Find where the given text appears and provide that cell's center as (X, Y) coordinate. 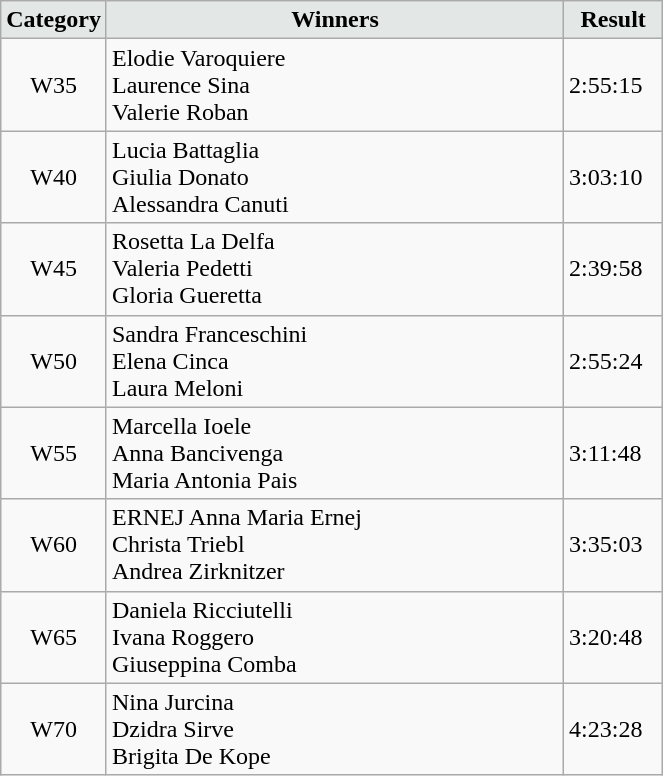
W55 (54, 453)
3:11:48 (614, 453)
Category (54, 20)
W65 (54, 637)
2:55:24 (614, 361)
Rosetta La Delfa Valeria Pedetti Gloria Gueretta (334, 269)
Sandra Franceschini Elena Cinca Laura Meloni (334, 361)
W45 (54, 269)
Elodie Varoquiere Laurence Sina Valerie Roban (334, 85)
Daniela Ricciutelli Ivana Roggero Giuseppina Comba (334, 637)
W70 (54, 729)
Lucia Battaglia Giulia Donato Alessandra Canuti (334, 177)
2:55:15 (614, 85)
3:03:10 (614, 177)
W50 (54, 361)
Nina Jurcina Dzidra Sirve Brigita De Kope (334, 729)
3:35:03 (614, 545)
ERNEJ Anna Maria Ernej Christa Triebl Andrea Zirknitzer (334, 545)
Winners (334, 20)
Marcella Ioele Anna Bancivenga Maria Antonia Pais (334, 453)
3:20:48 (614, 637)
Result (614, 20)
4:23:28 (614, 729)
2:39:58 (614, 269)
W40 (54, 177)
W60 (54, 545)
W35 (54, 85)
